Return the (x, y) coordinate for the center point of the cell that contains the specified text.  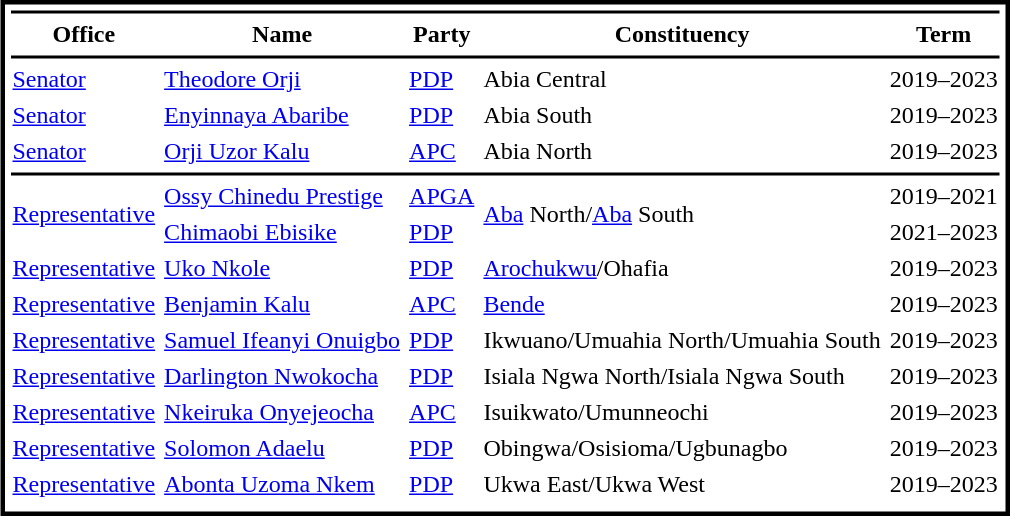
Theodore Orji (282, 79)
Office (84, 35)
Benjamin Kalu (282, 305)
Party (442, 35)
2021–2023 (944, 233)
Enyinnaya Abaribe (282, 115)
Ukwa East/Ukwa West (682, 485)
Samuel Ifeanyi Onuigbo (282, 341)
Obingwa/Osisioma/Ugbunagbo (682, 449)
Ikwuano/Umuahia North/Umuahia South (682, 341)
Arochukwu/Ohafia (682, 269)
APGA (442, 197)
Bende (682, 305)
Isuikwato/Umunneochi (682, 413)
Abonta Uzoma Nkem (282, 485)
Constituency (682, 35)
Abia Central (682, 79)
Darlington Nwokocha (282, 377)
2019–2021 (944, 197)
Chimaobi Ebisike (282, 233)
Term (944, 35)
Ossy Chinedu Prestige (282, 197)
Nkeiruka Onyejeocha (282, 413)
Name (282, 35)
Orji Uzor Kalu (282, 151)
Abia South (682, 115)
Abia North (682, 151)
Uko Nkole (282, 269)
Aba North/Aba South (682, 215)
Isiala Ngwa North/Isiala Ngwa South (682, 377)
Solomon Adaelu (282, 449)
